Return the (x, y) coordinate for the center point of the cell that contains the specified text.  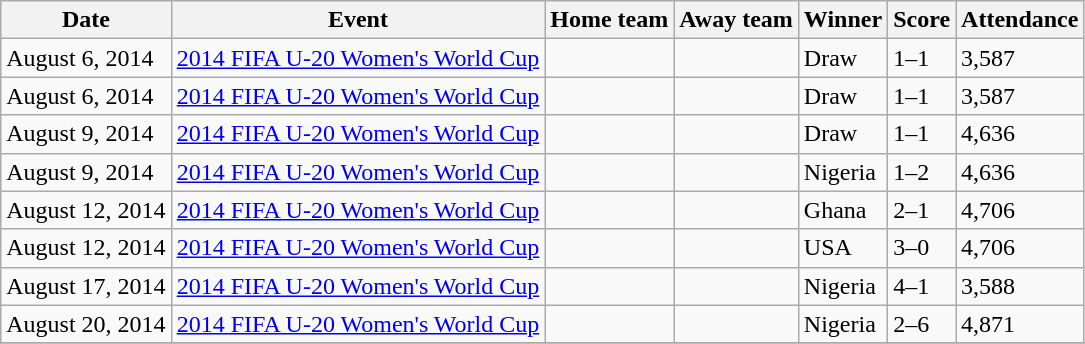
Event (358, 20)
1–2 (922, 172)
Ghana (842, 210)
4–1 (922, 286)
3–0 (922, 248)
Home team (610, 20)
August 20, 2014 (86, 324)
Score (922, 20)
3,588 (1020, 286)
August 17, 2014 (86, 286)
2–6 (922, 324)
4,871 (1020, 324)
USA (842, 248)
Date (86, 20)
Winner (842, 20)
Away team (736, 20)
Attendance (1020, 20)
2–1 (922, 210)
